Determine the [x, y] coordinate at the center of the cell enclosing the given text.  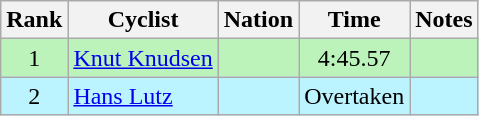
2 [34, 96]
Rank [34, 20]
Notes [444, 20]
Knut Knudsen [143, 58]
Overtaken [354, 96]
Hans Lutz [143, 96]
1 [34, 58]
Nation [258, 20]
4:45.57 [354, 58]
Time [354, 20]
Cyclist [143, 20]
